Search for the cell housing the specified text and yield its [X, Y] center coordinate. 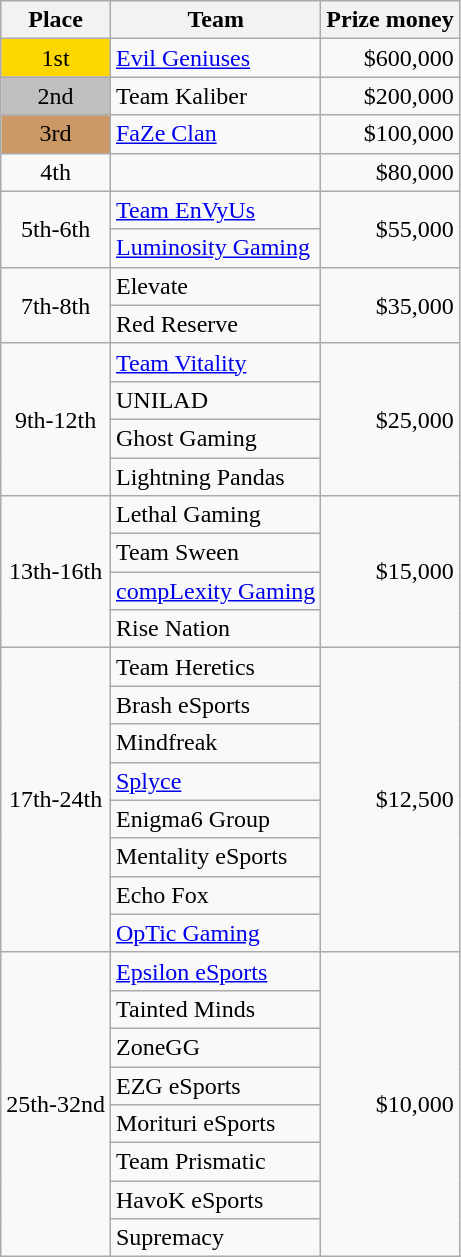
Team Heretics [215, 667]
3rd [56, 134]
Tainted Minds [215, 1009]
Supremacy [215, 1238]
Prize money [390, 20]
Luminosity Gaming [215, 248]
compLexity Gaming [215, 591]
$600,000 [390, 58]
Echo Fox [215, 895]
UNILAD [215, 400]
Rise Nation [215, 629]
Lethal Gaming [215, 515]
1st [56, 58]
OpTic Gaming [215, 933]
Enigma6 Group [215, 819]
Ghost Gaming [215, 438]
Team Sween [215, 553]
Team Vitality [215, 362]
Team Prismatic [215, 1162]
ZoneGG [215, 1047]
$200,000 [390, 96]
9th-12th [56, 419]
25th-32nd [56, 1104]
$35,000 [390, 305]
Splyce [215, 781]
13th-16th [56, 572]
Elevate [215, 286]
$10,000 [390, 1104]
5th-6th [56, 229]
Lightning Pandas [215, 477]
Morituri eSports [215, 1124]
HavoK eSports [215, 1200]
$100,000 [390, 134]
7th-8th [56, 305]
17th-24th [56, 800]
Team [215, 20]
Mindfreak [215, 743]
2nd [56, 96]
Red Reserve [215, 324]
Epsilon eSports [215, 971]
$80,000 [390, 172]
Team EnVyUs [215, 210]
Brash eSports [215, 705]
$15,000 [390, 572]
Place [56, 20]
EZG eSports [215, 1085]
4th [56, 172]
Team Kaliber [215, 96]
$55,000 [390, 229]
Mentality eSports [215, 857]
$12,500 [390, 800]
FaZe Clan [215, 134]
$25,000 [390, 419]
Evil Geniuses [215, 58]
